Scan for the cell matching the given text and deliver its [x, y] coordinate at center. 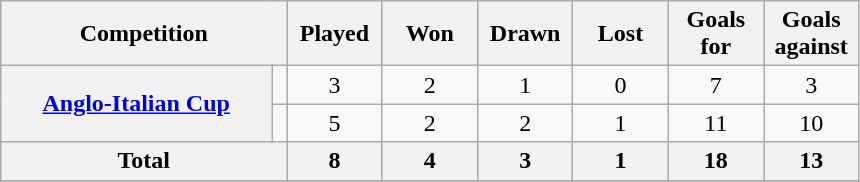
Played [334, 34]
5 [334, 123]
11 [716, 123]
7 [716, 85]
0 [620, 85]
Won [430, 34]
Goalsagainst [812, 34]
10 [812, 123]
Drawn [524, 34]
4 [430, 161]
8 [334, 161]
18 [716, 161]
Competition [144, 34]
Lost [620, 34]
Total [144, 161]
Goalsfor [716, 34]
Anglo-Italian Cup [136, 104]
13 [812, 161]
